Detect which cell encompasses the target text, then output its (X, Y) center coordinate. 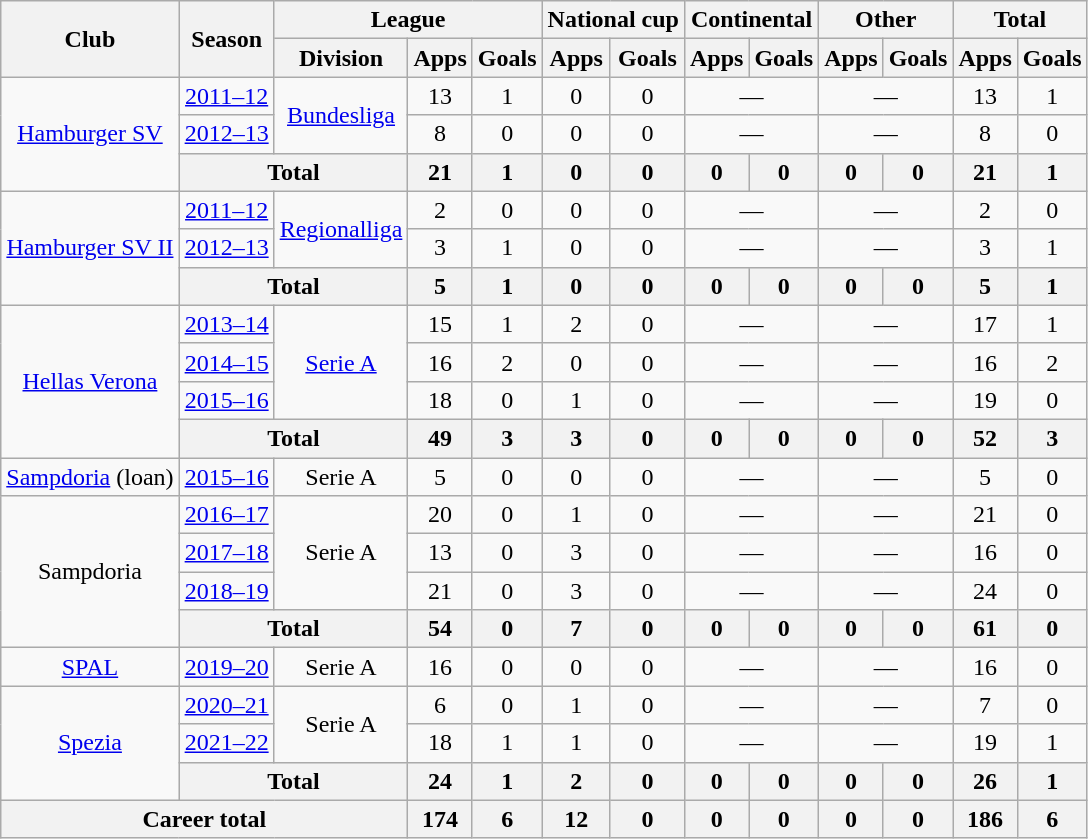
2017–18 (226, 553)
Other (886, 20)
2014–15 (226, 362)
52 (985, 438)
20 (440, 515)
Hamburger SV II (90, 248)
2019–20 (226, 667)
17 (985, 324)
Continental (751, 20)
Bundesliga (341, 115)
SPAL (90, 667)
2013–14 (226, 324)
2016–17 (226, 515)
49 (440, 438)
174 (440, 819)
Season (226, 39)
National cup (613, 20)
Spezia (90, 743)
Division (341, 58)
26 (985, 781)
2018–19 (226, 591)
61 (985, 629)
12 (576, 819)
Sampdoria (90, 572)
54 (440, 629)
2021–22 (226, 743)
Hellas Verona (90, 381)
2020–21 (226, 705)
Career total (204, 819)
15 (440, 324)
Regionalliga (341, 229)
League (408, 20)
Hamburger SV (90, 134)
186 (985, 819)
Sampdoria (loan) (90, 477)
Club (90, 39)
